For the text-containing cell, return its midpoint in [x, y] coordinate format. 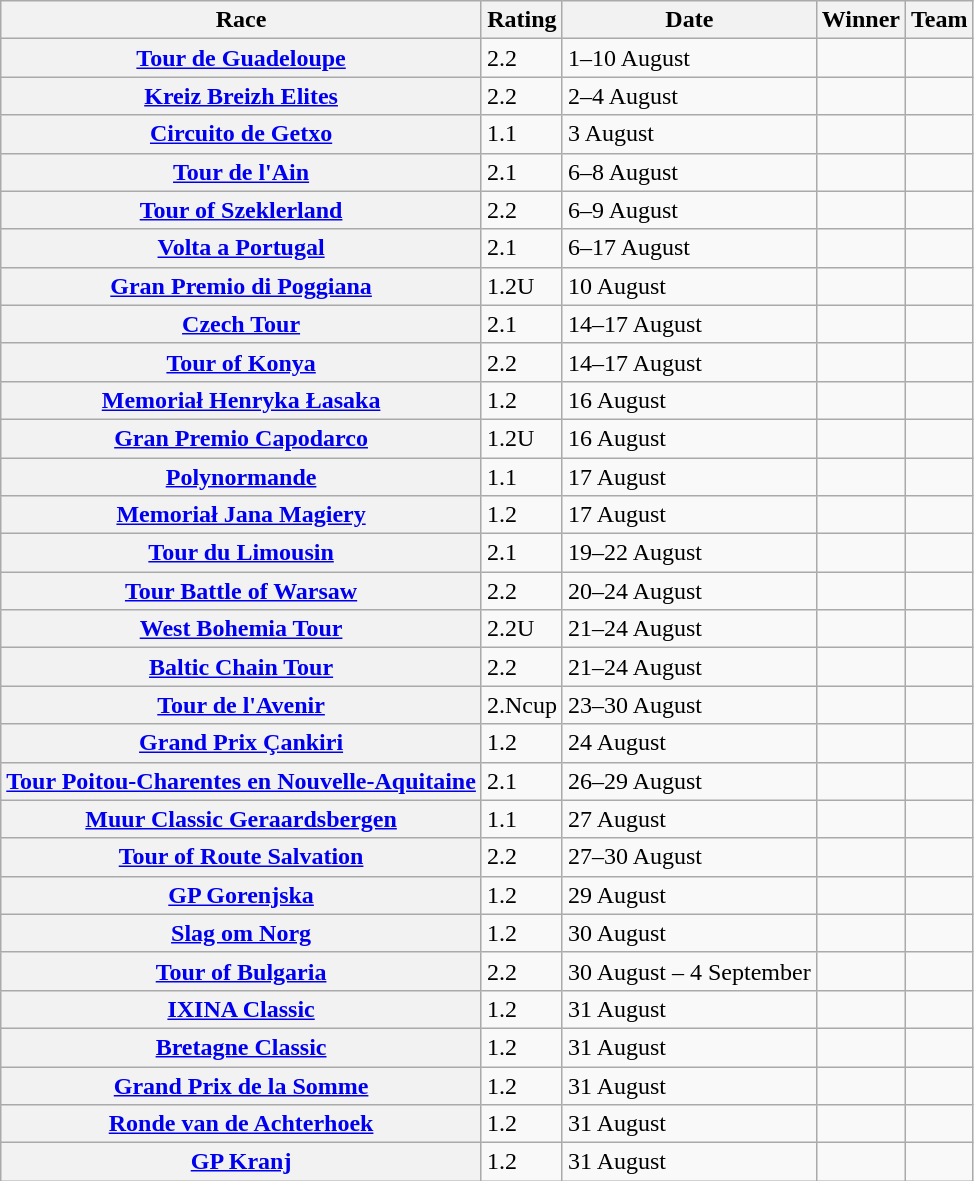
Team [939, 20]
Tour Battle of Warsaw [242, 591]
19–22 August [689, 553]
Tour of Bulgaria [242, 971]
Polynormande [242, 477]
Tour de l'Ain [242, 172]
GP Kranj [242, 1162]
Tour of Szeklerland [242, 210]
6–8 August [689, 172]
2.2U [522, 629]
20–24 August [689, 591]
24 August [689, 743]
27–30 August [689, 857]
6–17 August [689, 248]
30 August – 4 September [689, 971]
26–29 August [689, 781]
10 August [689, 286]
Gran Premio Capodarco [242, 438]
Grand Prix Çankiri [242, 743]
Race [242, 20]
Grand Prix de la Somme [242, 1085]
Memoriał Henryka Łasaka [242, 400]
29 August [689, 895]
Rating [522, 20]
IXINA Classic [242, 1009]
27 August [689, 819]
Memoriał Jana Magiery [242, 515]
West Bohemia Tour [242, 629]
23–30 August [689, 705]
1–10 August [689, 58]
Tour of Konya [242, 362]
Czech Tour [242, 324]
Winner [860, 20]
2–4 August [689, 96]
Slag om Norg [242, 933]
Tour de Guadeloupe [242, 58]
2.Ncup [522, 705]
Muur Classic Geraardsbergen [242, 819]
Tour Poitou-Charentes en Nouvelle-Aquitaine [242, 781]
Tour de l'Avenir [242, 705]
Date [689, 20]
Volta a Portugal [242, 248]
Baltic Chain Tour [242, 667]
3 August [689, 134]
Bretagne Classic [242, 1047]
GP Gorenjska [242, 895]
Tour du Limousin [242, 553]
30 August [689, 933]
Ronde van de Achterhoek [242, 1124]
6–9 August [689, 210]
Circuito de Getxo [242, 134]
Gran Premio di Poggiana [242, 286]
Tour of Route Salvation [242, 857]
Kreiz Breizh Elites [242, 96]
